Pinpoint the cell where the given text exists, returning its (X, Y) midpoint coordinate. 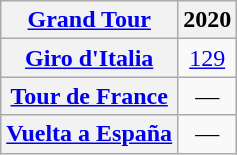
Giro d'Italia (90, 58)
Tour de France (90, 96)
Vuelta a España (90, 134)
129 (208, 58)
Grand Tour (90, 20)
2020 (208, 20)
